Find where the given text appears and provide that cell's center as [x, y] coordinate. 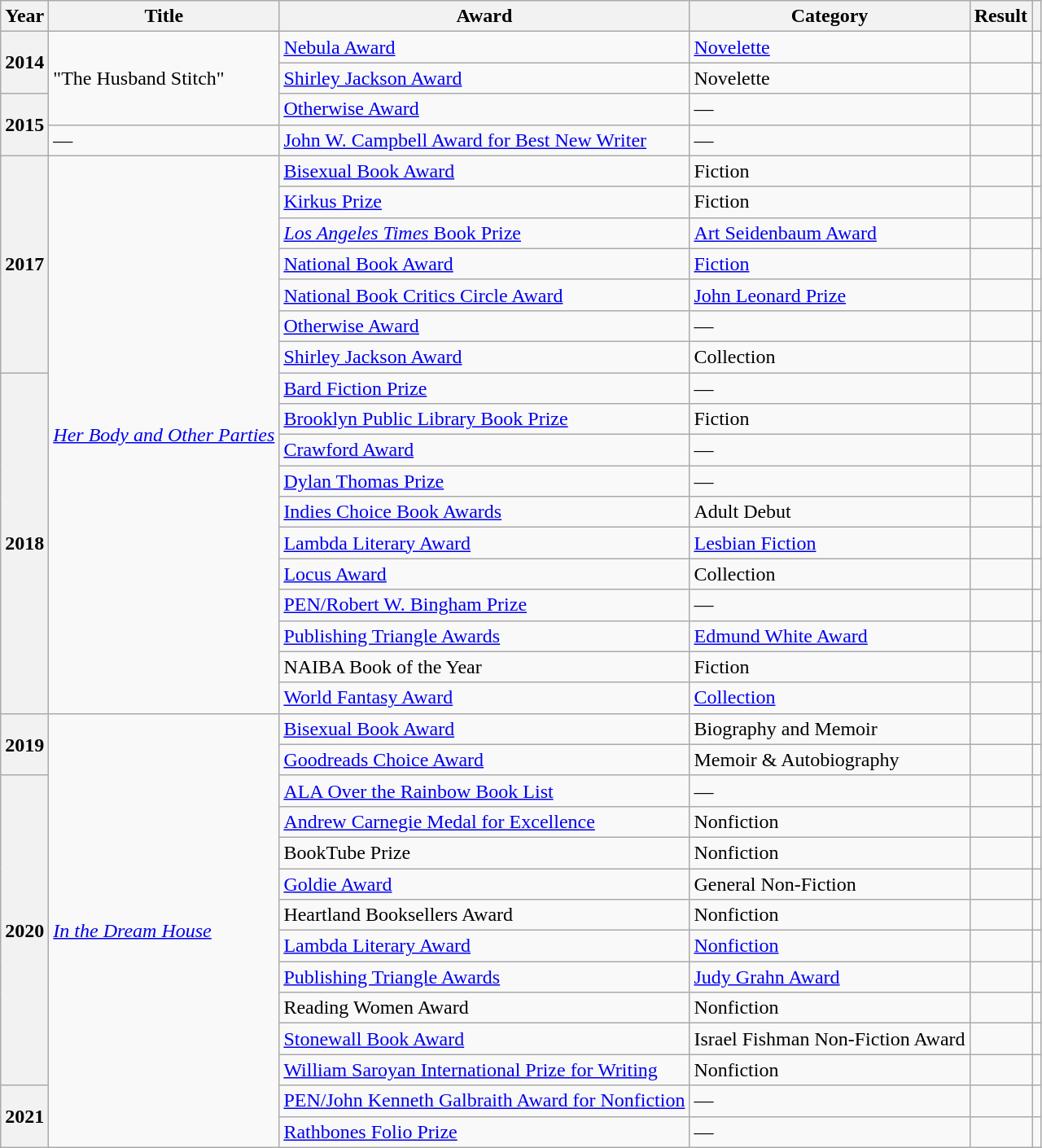
Bard Fiction Prize [484, 388]
William Saroyan International Prize for Writing [484, 1070]
Brooklyn Public Library Book Prize [484, 419]
Her Body and Other Parties [164, 435]
2021 [24, 1116]
Nebula Award [484, 47]
Art Seidenbaum Award [830, 233]
Biography and Memoir [830, 729]
Lesbian Fiction [830, 543]
National Book Critics Circle Award [484, 295]
Heartland Booksellers Award [484, 915]
John Leonard Prize [830, 295]
Israel Fishman Non-Fiction Award [830, 1039]
2018 [24, 544]
Reading Women Award [484, 1008]
Dylan Thomas Prize [484, 481]
Result [1000, 16]
ALA Over the Rainbow Book List [484, 791]
2020 [24, 930]
2017 [24, 264]
BookTube Prize [484, 852]
Indies Choice Book Awards [484, 512]
Rathbones Folio Prize [484, 1132]
Title [164, 16]
Locus Award [484, 574]
Year [24, 16]
2014 [24, 63]
National Book Award [484, 264]
Memoir & Autobiography [830, 760]
World Fantasy Award [484, 698]
"The Husband Stitch" [164, 78]
In the Dream House [164, 930]
Goldie Award [484, 883]
Kirkus Prize [484, 202]
PEN/John Kenneth Galbraith Award for Nonfiction [484, 1101]
Judy Grahn Award [830, 977]
2019 [24, 744]
Andrew Carnegie Medal for Excellence [484, 822]
John W. Campbell Award for Best New Writer [484, 140]
Crawford Award [484, 450]
PEN/Robert W. Bingham Prize [484, 605]
Category [830, 16]
General Non-Fiction [830, 883]
Stonewall Book Award [484, 1039]
Adult Debut [830, 512]
Los Angeles Times Book Prize [484, 233]
Goodreads Choice Award [484, 760]
Award [484, 16]
2015 [24, 125]
Edmund White Award [830, 636]
NAIBA Book of the Year [484, 667]
